Scan for the cell matching the given text and deliver its [X, Y] coordinate at center. 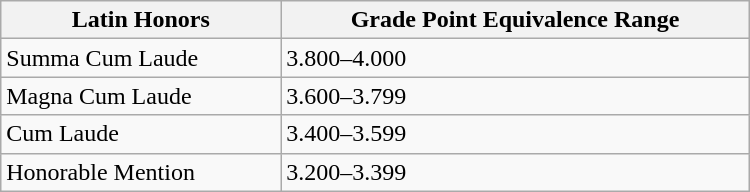
3.200–3.399 [516, 172]
3.400–3.599 [516, 134]
Latin Honors [141, 20]
Grade Point Equivalence Range [516, 20]
Summa Cum Laude [141, 58]
3.600–3.799 [516, 96]
Magna Cum Laude [141, 96]
Honorable Mention [141, 172]
Cum Laude [141, 134]
3.800–4.000 [516, 58]
